For the text-containing cell, return its midpoint in (x, y) coordinate format. 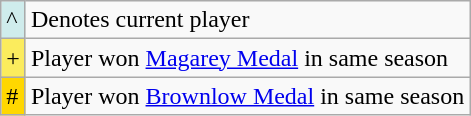
^ (14, 20)
Player won Magarey Medal in same season (247, 58)
Player won Brownlow Medal in same season (247, 96)
Denotes current player (247, 20)
# (14, 96)
+ (14, 58)
